Extract the [x, y] coordinate from the center of the cell holding the provided text.  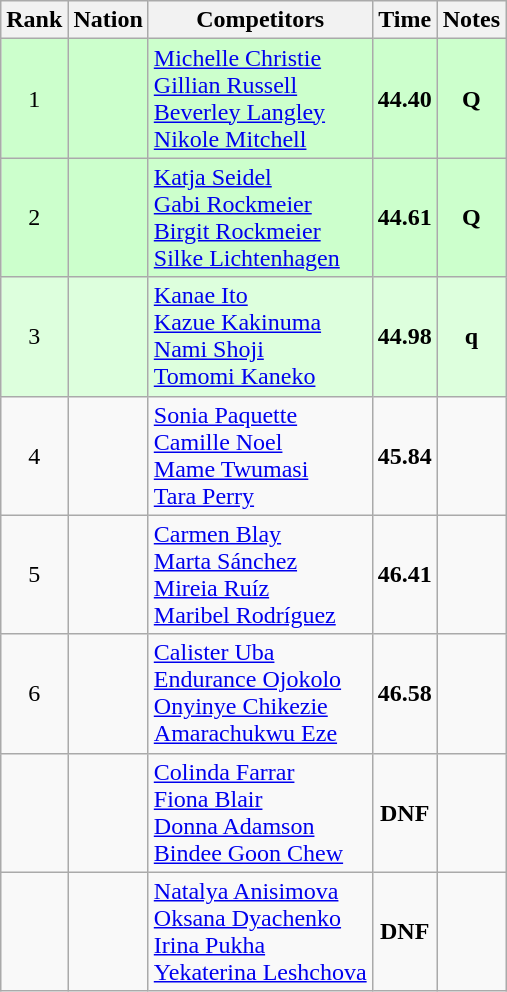
Notes [471, 20]
Michelle ChristieGillian RussellBeverley LangleyNikole Mitchell [260, 98]
Calister UbaEndurance OjokoloOnyinye ChikezieAmarachukwu Eze [260, 694]
Kanae ItoKazue KakinumaNami ShojiTomomi Kaneko [260, 336]
6 [34, 694]
Nation [108, 20]
Sonia PaquetteCamille NoelMame TwumasiTara Perry [260, 456]
4 [34, 456]
Colinda FarrarFiona BlairDonna AdamsonBindee Goon Chew [260, 812]
Rank [34, 20]
Katja SeidelGabi RockmeierBirgit RockmeierSilke Lichtenhagen [260, 218]
46.58 [404, 694]
45.84 [404, 456]
q [471, 336]
Competitors [260, 20]
1 [34, 98]
3 [34, 336]
Natalya AnisimovaOksana DyachenkoIrina PukhaYekaterina Leshchova [260, 932]
Carmen BlayMarta SánchezMireia RuízMaribel Rodríguez [260, 574]
2 [34, 218]
46.41 [404, 574]
5 [34, 574]
44.98 [404, 336]
Time [404, 20]
44.40 [404, 98]
44.61 [404, 218]
